Search for the cell housing the specified text and yield its (X, Y) center coordinate. 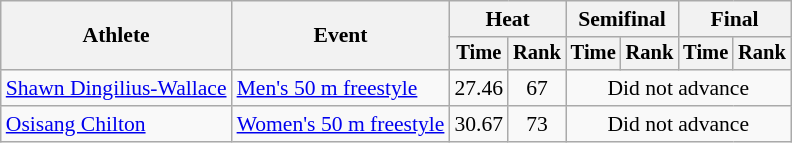
Event (341, 36)
Women's 50 m freestyle (341, 124)
Athlete (116, 36)
Final (734, 19)
30.67 (478, 124)
Semifinal (622, 19)
27.46 (478, 88)
Men's 50 m freestyle (341, 88)
Osisang Chilton (116, 124)
73 (537, 124)
Shawn Dingilius-Wallace (116, 88)
67 (537, 88)
Heat (507, 19)
